Output the (X, Y) coordinate of the center of the cell containing the given text.  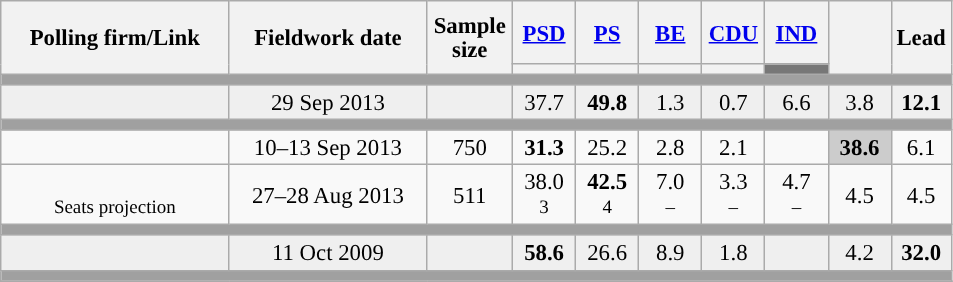
10–13 Sep 2013 (328, 148)
PSD (544, 32)
26.6 (608, 254)
Seats projection (115, 195)
PS (608, 32)
Sample size (470, 38)
IND (796, 32)
1.8 (734, 254)
6.1 (921, 148)
2.1 (734, 148)
58.6 (544, 254)
11 Oct 2009 (328, 254)
2.8 (670, 148)
Fieldwork date (328, 38)
38.6 (860, 148)
25.2 (608, 148)
32.0 (921, 254)
3.8 (860, 102)
8.9 (670, 254)
38.03 (544, 195)
511 (470, 195)
31.3 (544, 148)
BE (670, 32)
12.1 (921, 102)
Polling firm/Link (115, 38)
7.0 – (670, 195)
CDU (734, 32)
49.8 (608, 102)
4.2 (860, 254)
0.7 (734, 102)
3.3 – (734, 195)
1.3 (670, 102)
29 Sep 2013 (328, 102)
750 (470, 148)
4.7 – (796, 195)
6.6 (796, 102)
42.54 (608, 195)
Lead (921, 38)
27–28 Aug 2013 (328, 195)
37.7 (544, 102)
